Detect which cell encompasses the target text, then output its (X, Y) center coordinate. 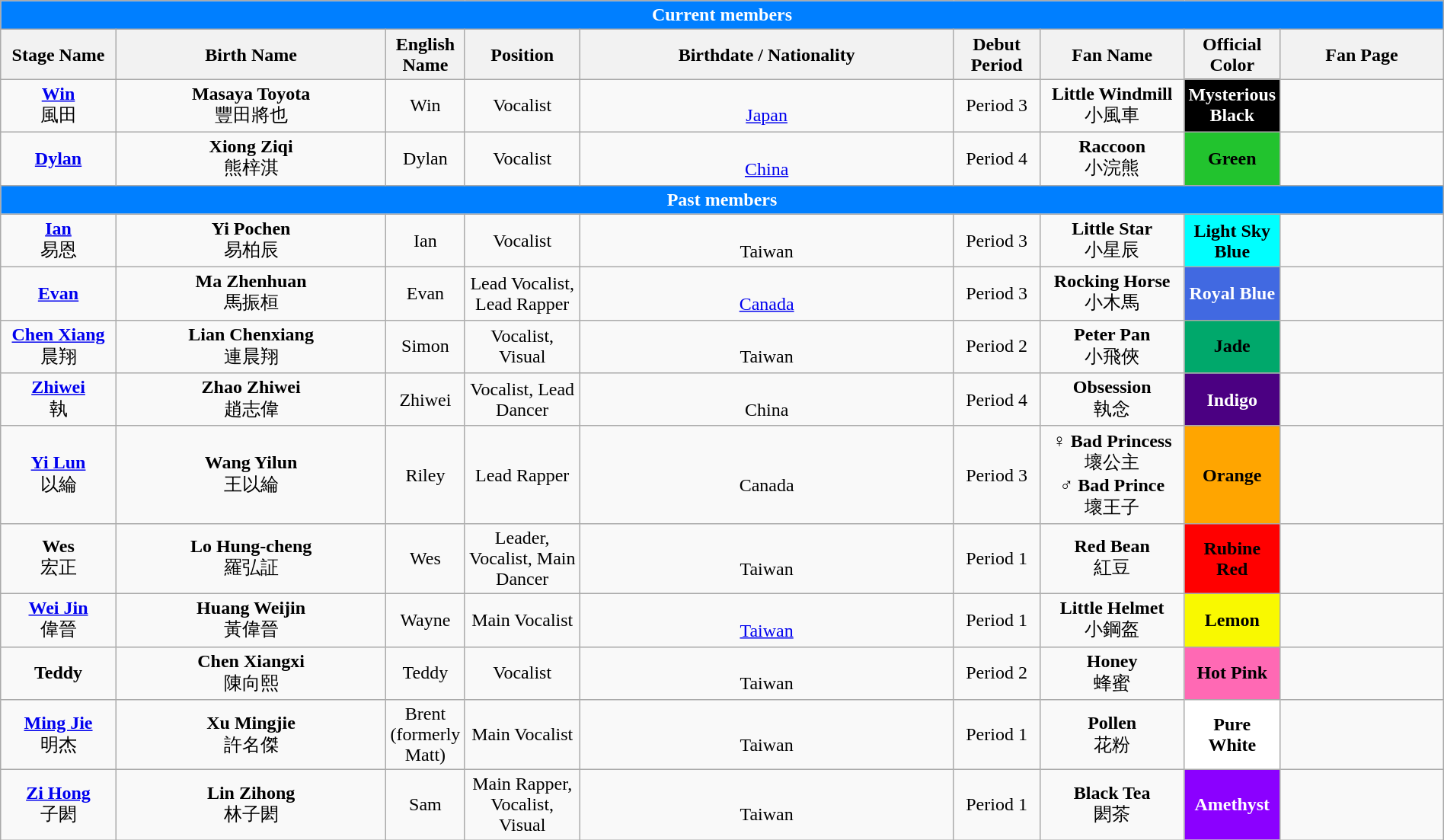
Little Helmet小鋼盔 (1112, 620)
Win (425, 106)
Brent (formerly Matt) (425, 735)
Birthdate / Nationality (766, 55)
Vocalist, Lead Dancer (522, 400)
Ming Jie明杰 (59, 735)
Wes宏正 (59, 558)
Position (522, 55)
Vocalist, Visual (522, 347)
English Name (425, 55)
Fan Name (1112, 55)
Simon (425, 347)
Hot Pink (1232, 673)
Pollen花粉 (1112, 735)
Win風田 (59, 106)
Lead Vocalist, Lead Rapper (522, 294)
Amethyst (1232, 805)
Light Sky Blue (1232, 241)
Chen Xiangxi陳向熙 (251, 673)
Past members (722, 200)
Ian (425, 241)
Huang Weijin黃偉晉 (251, 620)
Lo Hung-cheng羅弘証 (251, 558)
Lemon (1232, 620)
Lead Rapper (522, 474)
Little Windmill小風車 (1112, 106)
Wei Jin偉晉 (59, 620)
Lian Chenxiang連晨翔 (251, 347)
Japan (766, 106)
Rubine Red (1232, 558)
Wes (425, 558)
Orange (1232, 474)
Xu Mingjie許名傑 (251, 735)
Ian易恩 (59, 241)
Main Rapper, Vocalist, Visual (522, 805)
Yi Pochen易柏辰 (251, 241)
Zi Hong子閎 (59, 805)
Obsession執念 (1112, 400)
Wayne (425, 620)
Debut Period (997, 55)
Black Tea閎茶 (1112, 805)
Zhiwei (425, 400)
Mysterious Black (1232, 106)
Little Star小星辰 (1112, 241)
Yi Lun以綸 (59, 474)
♀ Bad Princess壞公主♂ Bad Prince壞王子 (1112, 474)
Official Color (1232, 55)
Ma Zhenhuan馬振桓 (251, 294)
Leader, Vocalist, Main Dancer (522, 558)
Wang Yilun王以綸 (251, 474)
Pure White (1232, 735)
Honey蜂蜜 (1112, 673)
Stage Name (59, 55)
Royal Blue (1232, 294)
Lin Zihong林子閎 (251, 805)
Rocking Horse小木馬 (1112, 294)
Fan Page (1362, 55)
Zhao Zhiwei趙志偉 (251, 400)
Peter Pan小飛俠 (1112, 347)
Red Bean紅豆 (1112, 558)
Masaya Toyota豐田將也 (251, 106)
Raccoon小浣熊 (1112, 158)
Chen Xiang晨翔 (59, 347)
Current members (722, 15)
Xiong Ziqi熊梓淇 (251, 158)
Green (1232, 158)
Zhiwei執 (59, 400)
Sam (425, 805)
Jade (1232, 347)
Indigo (1232, 400)
Birth Name (251, 55)
Riley (425, 474)
